Provide the [X, Y] coordinate of the cell's center where the given text is located.  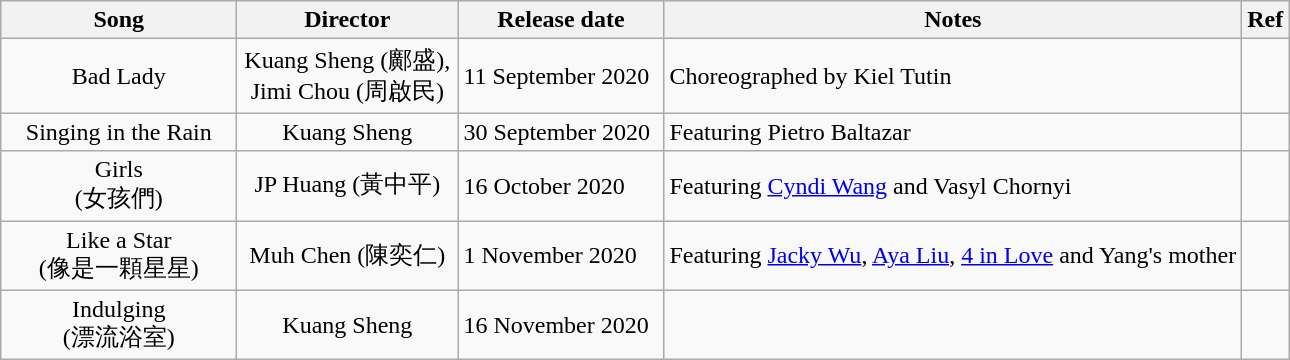
Like a Star(像是一顆星星) [119, 255]
Singing in the Rain [119, 132]
Choreographed by Kiel Tutin [953, 76]
16 November 2020 [561, 325]
Girls(女孩們) [119, 186]
1 November 2020 [561, 255]
Featuring Pietro Baltazar [953, 132]
Ref [1266, 20]
11 September 2020 [561, 76]
30 September 2020 [561, 132]
Featuring Cyndi Wang and Vasyl Chornyi [953, 186]
Kuang Sheng (鄺盛),Jimi Chou (周啟民) [348, 76]
Indulging(漂流浴室) [119, 325]
JP Huang (黃中平) [348, 186]
16 October 2020 [561, 186]
Featuring Jacky Wu, Aya Liu, 4 in Love and Yang's mother [953, 255]
Bad Lady [119, 76]
Release date [561, 20]
Notes [953, 20]
Director [348, 20]
Muh Chen (陳奕仁) [348, 255]
Song [119, 20]
